Search for the cell housing the specified text and yield its [x, y] center coordinate. 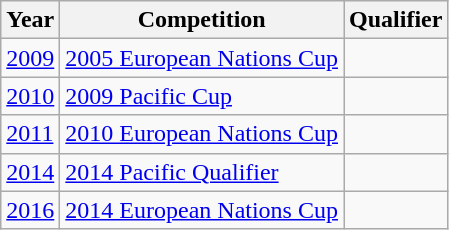
2009 [30, 58]
2010 European Nations Cup [202, 134]
Year [30, 20]
Competition [202, 20]
2014 [30, 172]
2009 Pacific Cup [202, 96]
2014 Pacific Qualifier [202, 172]
2010 [30, 96]
Qualifier [396, 20]
2011 [30, 134]
2016 [30, 210]
2014 European Nations Cup [202, 210]
2005 European Nations Cup [202, 58]
